Find where the given text appears and provide that cell's center as (X, Y) coordinate. 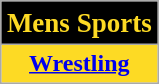
Wrestling (80, 64)
Mens Sports (80, 23)
